Determine the [X, Y] coordinate at the center of the cell enclosing the given text.  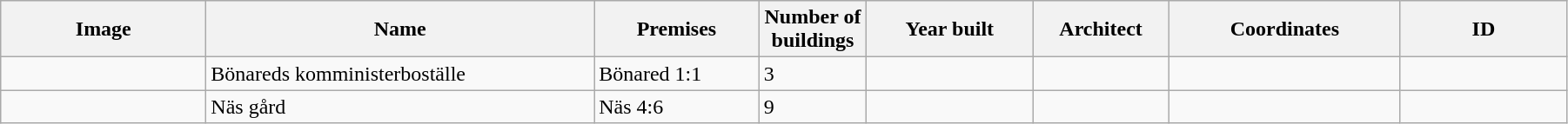
Name [400, 29]
Coordinates [1284, 29]
Bönareds komministerboställe [400, 74]
Bönared 1:1 [677, 74]
Architect [1102, 29]
Number ofbuildings [813, 29]
Näs gård [400, 107]
Image [104, 29]
Näs 4:6 [677, 107]
3 [813, 74]
9 [813, 107]
ID [1483, 29]
Premises [677, 29]
Year built [950, 29]
